Determine the (x, y) coordinate at the center of the cell enclosing the given text.  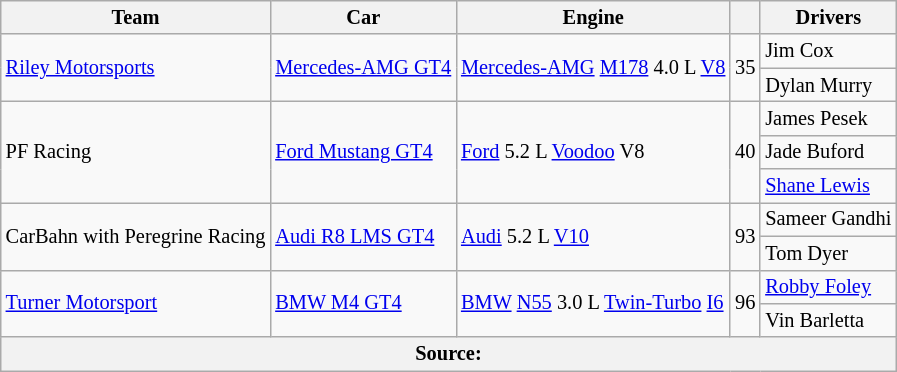
Ford 5.2 L Voodoo V8 (593, 152)
Jim Cox (828, 51)
Audi R8 LMS GT4 (363, 236)
CarBahn with Peregrine Racing (136, 236)
Tom Dyer (828, 253)
93 (745, 236)
Vin Barletta (828, 320)
Riley Motorsports (136, 68)
BMW M4 GT4 (363, 304)
96 (745, 304)
BMW N55 3.0 L Twin-Turbo I6 (593, 304)
Engine (593, 17)
Sameer Gandhi (828, 219)
Dylan Murry (828, 85)
Team (136, 17)
Car (363, 17)
Mercedes-AMG M178 4.0 L V8 (593, 68)
PF Racing (136, 152)
Audi 5.2 L V10 (593, 236)
James Pesek (828, 118)
Drivers (828, 17)
Ford Mustang GT4 (363, 152)
Jade Buford (828, 152)
40 (745, 152)
Shane Lewis (828, 186)
Turner Motorsport (136, 304)
Source: (449, 354)
35 (745, 68)
Mercedes-AMG GT4 (363, 68)
Robby Foley (828, 287)
